Extract the [x, y] coordinate from the center of the cell holding the provided text.  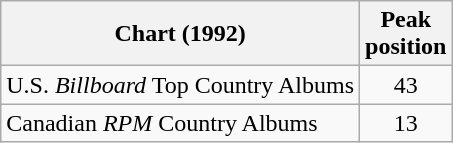
13 [406, 123]
Canadian RPM Country Albums [180, 123]
U.S. Billboard Top Country Albums [180, 85]
43 [406, 85]
Chart (1992) [180, 34]
Peakposition [406, 34]
